From the cell containing the given text, extract its center point as [X, Y] coordinate. 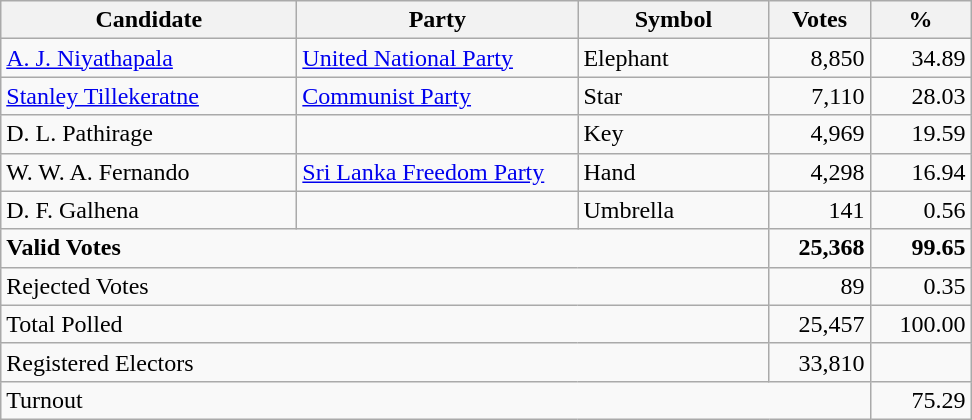
Registered Electors [385, 362]
141 [820, 210]
33,810 [820, 362]
7,110 [820, 96]
Party [438, 20]
25,457 [820, 324]
Umbrella [674, 210]
A. J. Niyathapala [149, 58]
Total Polled [385, 324]
Sri Lanka Freedom Party [438, 172]
Star [674, 96]
75.29 [920, 400]
Valid Votes [385, 248]
Communist Party [438, 96]
19.59 [920, 134]
0.35 [920, 286]
Elephant [674, 58]
Rejected Votes [385, 286]
Hand [674, 172]
Key [674, 134]
Votes [820, 20]
28.03 [920, 96]
16.94 [920, 172]
34.89 [920, 58]
8,850 [820, 58]
4,298 [820, 172]
Symbol [674, 20]
Candidate [149, 20]
D. L. Pathirage [149, 134]
25,368 [820, 248]
89 [820, 286]
100.00 [920, 324]
D. F. Galhena [149, 210]
Stanley Tillekeratne [149, 96]
0.56 [920, 210]
Turnout [436, 400]
United National Party [438, 58]
4,969 [820, 134]
% [920, 20]
99.65 [920, 248]
W. W. A. Fernando [149, 172]
